Extract the (x, y) coordinate from the center of the cell holding the provided text.  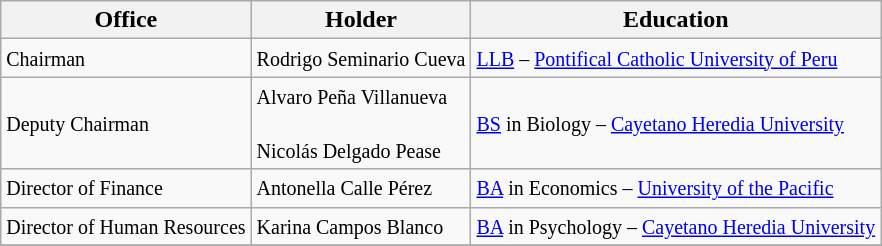
Karina Campos Blanco (361, 226)
Office (126, 20)
Holder (361, 20)
Antonella Calle Pérez (361, 188)
BS in Biology – Cayetano Heredia University (676, 123)
BA in Economics – University of the Pacific (676, 188)
Deputy Chairman (126, 123)
Chairman (126, 58)
BA in Psychology – Cayetano Heredia University (676, 226)
Director of Human Resources (126, 226)
Education (676, 20)
Rodrigo Seminario Cueva (361, 58)
Director of Finance (126, 188)
Alvaro Peña VillanuevaNicolás Delgado Pease (361, 123)
LLB – Pontifical Catholic University of Peru (676, 58)
